Return (X, Y) of the center of cell containing provided text 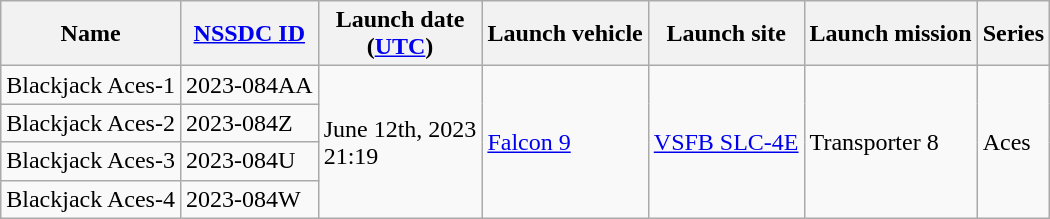
Launch mission (890, 34)
Series (1013, 34)
Falcon 9 (565, 142)
Launch site (726, 34)
Blackjack Aces-2 (91, 123)
2023-084Z (249, 123)
Transporter 8 (890, 142)
Launch vehicle (565, 34)
Blackjack Aces-3 (91, 161)
2023-084AA (249, 85)
NSSDC ID (249, 34)
Blackjack Aces-4 (91, 199)
2023-084U (249, 161)
Name (91, 34)
2023-084W (249, 199)
Aces (1013, 142)
Launch date(UTC) (400, 34)
June 12th, 202321:19 (400, 142)
VSFB SLC-4E (726, 142)
Blackjack Aces-1 (91, 85)
